For the text-containing cell, return its midpoint in [X, Y] coordinate format. 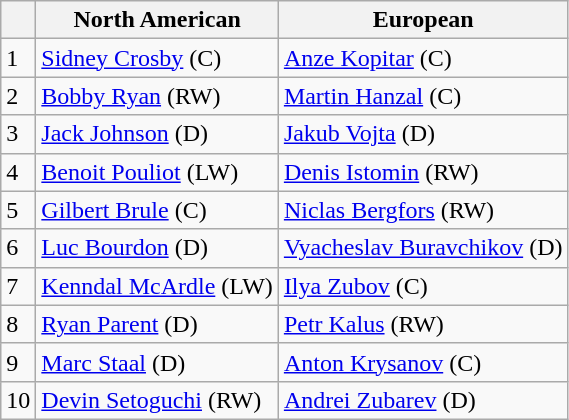
Ilya Zubov (C) [423, 286]
7 [18, 286]
Devin Setoguchi (RW) [158, 400]
Bobby Ryan (RW) [158, 96]
6 [18, 248]
Jack Johnson (D) [158, 134]
Luc Bourdon (D) [158, 248]
Kenndal McArdle (LW) [158, 286]
Denis Istomin (RW) [423, 172]
Sidney Crosby (C) [158, 58]
Anton Krysanov (C) [423, 362]
European [423, 20]
Ryan Parent (D) [158, 324]
Vyacheslav Buravchikov (D) [423, 248]
9 [18, 362]
Niclas Bergfors (RW) [423, 210]
Andrei Zubarev (D) [423, 400]
3 [18, 134]
Jakub Vojta (D) [423, 134]
10 [18, 400]
Martin Hanzal (C) [423, 96]
2 [18, 96]
Benoit Pouliot (LW) [158, 172]
North American [158, 20]
Anze Kopitar (C) [423, 58]
1 [18, 58]
8 [18, 324]
5 [18, 210]
4 [18, 172]
Marc Staal (D) [158, 362]
Petr Kalus (RW) [423, 324]
Gilbert Brule (C) [158, 210]
